For the text-containing cell, return its midpoint in (X, Y) coordinate format. 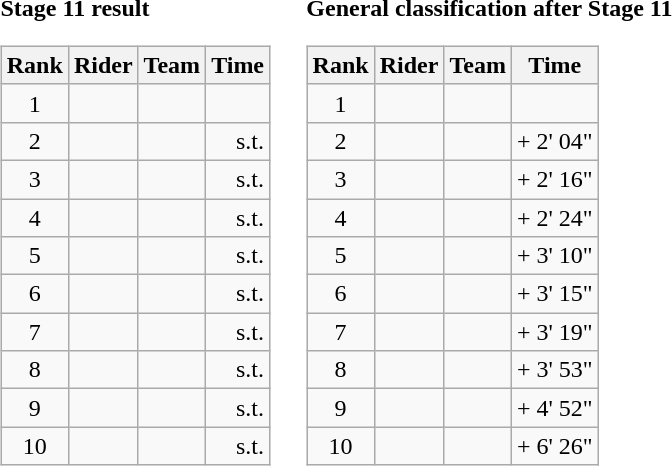
+ 3' 19" (554, 332)
+ 3' 53" (554, 370)
+ 2' 16" (554, 179)
+ 2' 24" (554, 217)
+ 4' 52" (554, 408)
+ 2' 04" (554, 141)
+ 6' 26" (554, 446)
+ 3' 10" (554, 256)
+ 3' 15" (554, 294)
